Pinpoint the cell where the given text exists, returning its (x, y) midpoint coordinate. 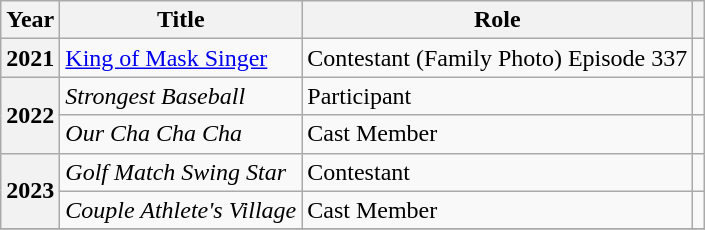
Our Cha Cha Cha (181, 134)
King of Mask Singer (181, 58)
2021 (30, 58)
Title (181, 20)
2022 (30, 115)
Year (30, 20)
Golf Match Swing Star (181, 172)
Participant (498, 96)
Contestant (Family Photo) Episode 337 (498, 58)
Couple Athlete's Village (181, 210)
Strongest Baseball (181, 96)
Contestant (498, 172)
2023 (30, 191)
Role (498, 20)
